Search for the cell housing the specified text and yield its [X, Y] center coordinate. 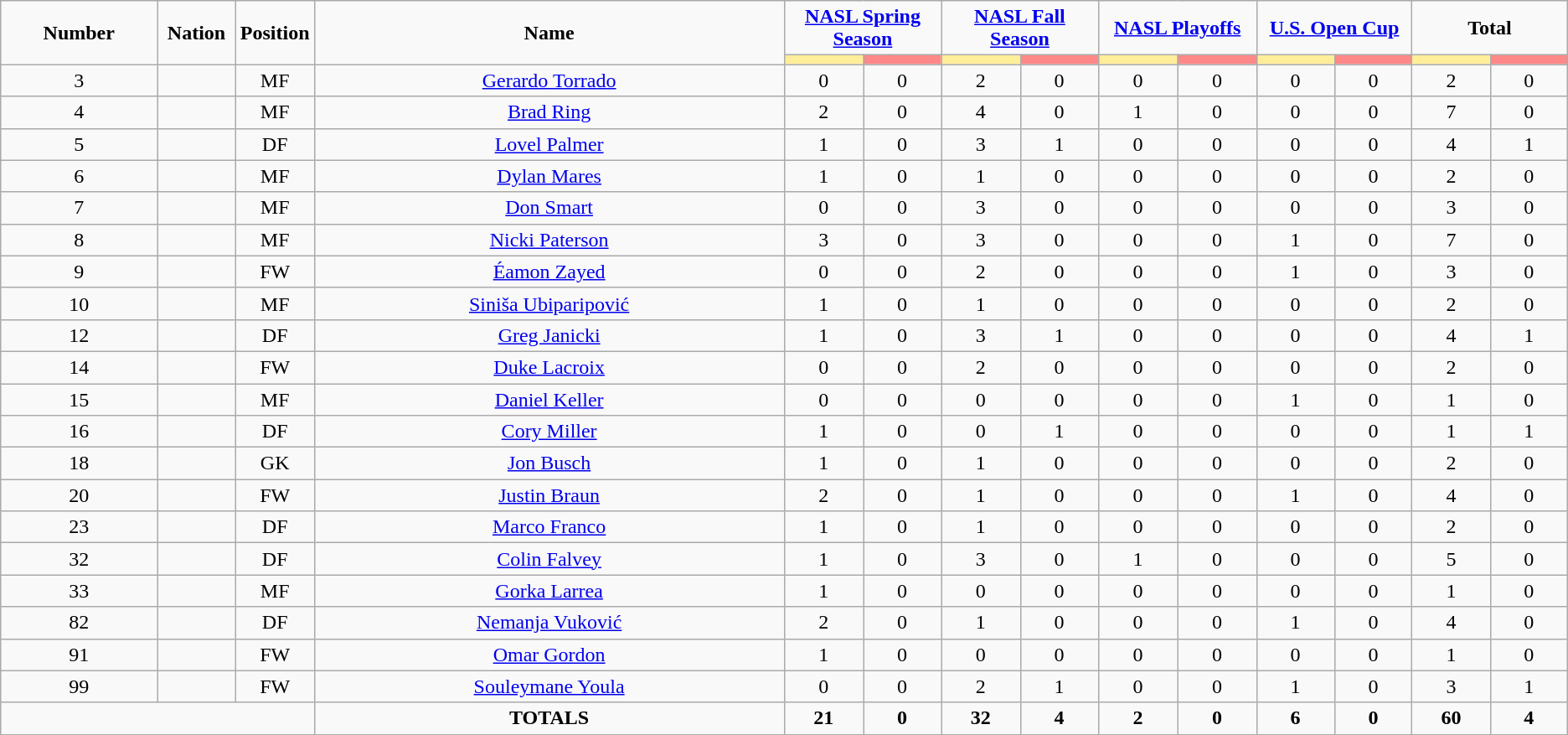
NASL Playoffs [1178, 28]
12 [79, 335]
Cory Miller [549, 432]
23 [79, 527]
Nicki Paterson [549, 240]
15 [79, 400]
91 [79, 655]
Brad Ring [549, 112]
U.S. Open Cup [1334, 28]
10 [79, 303]
99 [79, 686]
Nemanja Vuković [549, 623]
Name [549, 33]
Omar Gordon [549, 655]
TOTALS [549, 718]
Position [275, 33]
82 [79, 623]
33 [79, 591]
Justin Braun [549, 495]
9 [79, 272]
Lovel Palmer [549, 144]
Number [79, 33]
Daniel Keller [549, 400]
Jon Busch [549, 463]
NASL Spring Season [863, 28]
Souleymane Youla [549, 686]
Gerardo Torrado [549, 80]
Siniša Ubiparipović [549, 303]
8 [79, 240]
Gorka Larrea [549, 591]
21 [823, 718]
14 [79, 367]
Éamon Zayed [549, 272]
Marco Franco [549, 527]
Greg Janicki [549, 335]
20 [79, 495]
Don Smart [549, 208]
GK [275, 463]
Total [1489, 28]
Duke Lacroix [549, 367]
16 [79, 432]
18 [79, 463]
Nation [197, 33]
Dylan Mares [549, 176]
Colin Falvey [549, 559]
NASL Fall Season [1020, 28]
60 [1451, 718]
